Pinpoint the cell where the given text exists, returning its [X, Y] midpoint coordinate. 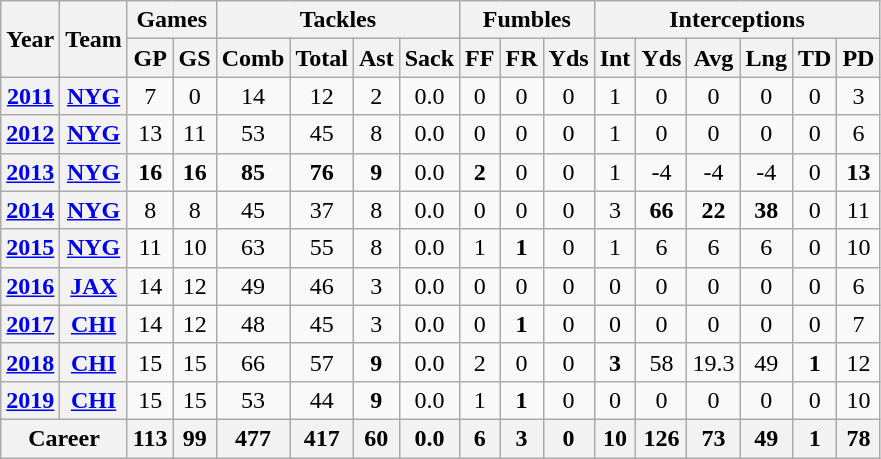
Fumbles [528, 20]
GP [150, 58]
44 [322, 400]
Total [322, 58]
Games [172, 20]
2011 [30, 96]
Int [615, 58]
Ast [376, 58]
2018 [30, 362]
TD [814, 58]
76 [322, 172]
73 [714, 438]
63 [253, 248]
85 [253, 172]
37 [322, 210]
2016 [30, 286]
58 [662, 362]
38 [766, 210]
57 [322, 362]
2017 [30, 324]
Sack [429, 58]
2014 [30, 210]
Interceptions [737, 20]
48 [253, 324]
46 [322, 286]
99 [194, 438]
22 [714, 210]
2013 [30, 172]
FR [522, 58]
Comb [253, 58]
PD [858, 58]
78 [858, 438]
Avg [714, 58]
FF [480, 58]
2019 [30, 400]
60 [376, 438]
Career [64, 438]
Team [94, 39]
Tackles [338, 20]
GS [194, 58]
Year [30, 39]
113 [150, 438]
55 [322, 248]
Lng [766, 58]
2012 [30, 134]
JAX [94, 286]
19.3 [714, 362]
417 [322, 438]
477 [253, 438]
2015 [30, 248]
126 [662, 438]
